Output the (X, Y) coordinate of the center of the cell containing the given text.  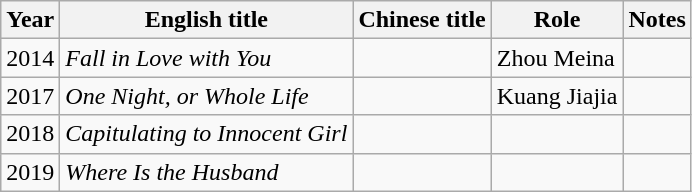
Chinese title (422, 20)
Kuang Jiajia (557, 96)
Fall in Love with You (206, 58)
English title (206, 20)
Year (30, 20)
Role (557, 20)
Zhou Meina (557, 58)
2018 (30, 134)
2019 (30, 172)
Where Is the Husband (206, 172)
Notes (657, 20)
2014 (30, 58)
2017 (30, 96)
One Night, or Whole Life (206, 96)
Capitulating to Innocent Girl (206, 134)
